Return the (x, y) coordinate for the center point of the cell that contains the specified text.  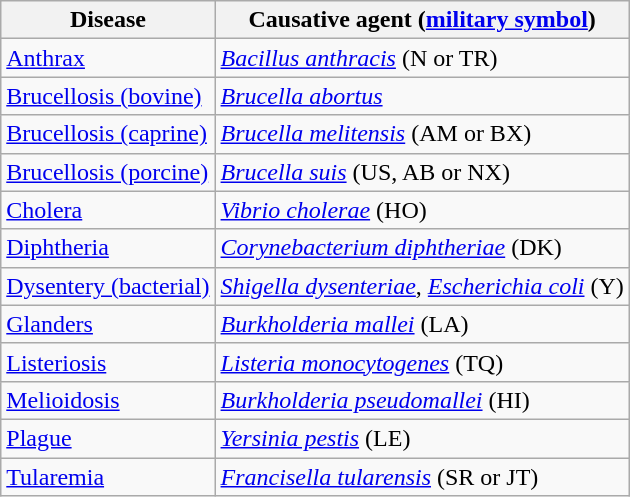
Anthrax (108, 58)
Shigella dysenteriae, Escherichia coli (Y) (422, 286)
Listeriosis (108, 362)
Brucellosis (caprine) (108, 134)
Corynebacterium diphtheriae (DK) (422, 248)
Plague (108, 438)
Vibrio cholerae (HO) (422, 210)
Burkholderia mallei (LA) (422, 324)
Causative agent (military symbol) (422, 20)
Cholera (108, 210)
Brucellosis (bovine) (108, 96)
Brucellosis (porcine) (108, 172)
Dysentery (bacterial) (108, 286)
Bacillus anthracis (N or TR) (422, 58)
Melioidosis (108, 400)
Diphtheria (108, 248)
Brucella melitensis (AM or BX) (422, 134)
Yersinia pestis (LE) (422, 438)
Brucella abortus (422, 96)
Tularemia (108, 477)
Francisella tularensis (SR or JT) (422, 477)
Listeria monocytogenes (TQ) (422, 362)
Brucella suis (US, AB or NX) (422, 172)
Burkholderia pseudomallei (HI) (422, 400)
Disease (108, 20)
Glanders (108, 324)
